Pinpoint the cell where the given text exists, returning its [X, Y] midpoint coordinate. 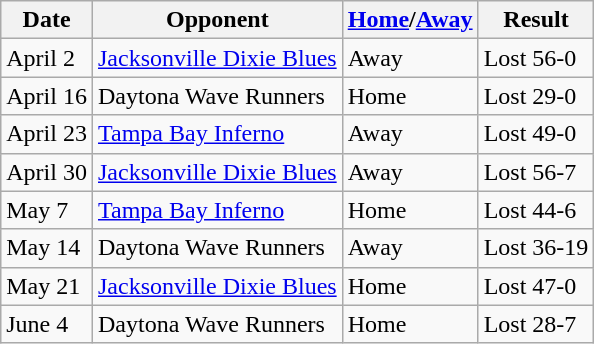
Home/Away [410, 20]
May 14 [47, 248]
Opponent [217, 20]
June 4 [47, 324]
Lost 56-0 [536, 58]
Lost 28-7 [536, 324]
Result [536, 20]
May 21 [47, 286]
Lost 36-19 [536, 248]
Lost 49-0 [536, 134]
Lost 56-7 [536, 172]
April 30 [47, 172]
Date [47, 20]
May 7 [47, 210]
Lost 29-0 [536, 96]
April 2 [47, 58]
April 23 [47, 134]
Lost 47-0 [536, 286]
April 16 [47, 96]
Lost 44-6 [536, 210]
